Pinpoint the cell where the given text exists, returning its [x, y] midpoint coordinate. 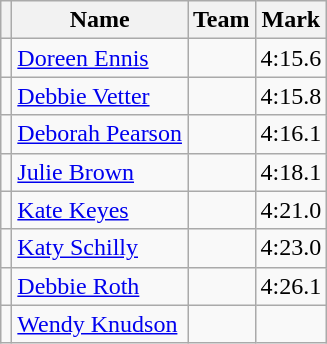
4:15.8 [291, 96]
4:15.6 [291, 58]
Deborah Pearson [100, 134]
4:26.1 [291, 286]
Team [222, 20]
4:23.0 [291, 248]
Kate Keyes [100, 210]
Wendy Knudson [100, 324]
4:18.1 [291, 172]
Julie Brown [100, 172]
Debbie Vetter [100, 96]
Debbie Roth [100, 286]
Doreen Ennis [100, 58]
Mark [291, 20]
4:16.1 [291, 134]
Katy Schilly [100, 248]
4:21.0 [291, 210]
Name [100, 20]
